Capture the cell that displays the provided text and extract its [x, y] central coordinate. 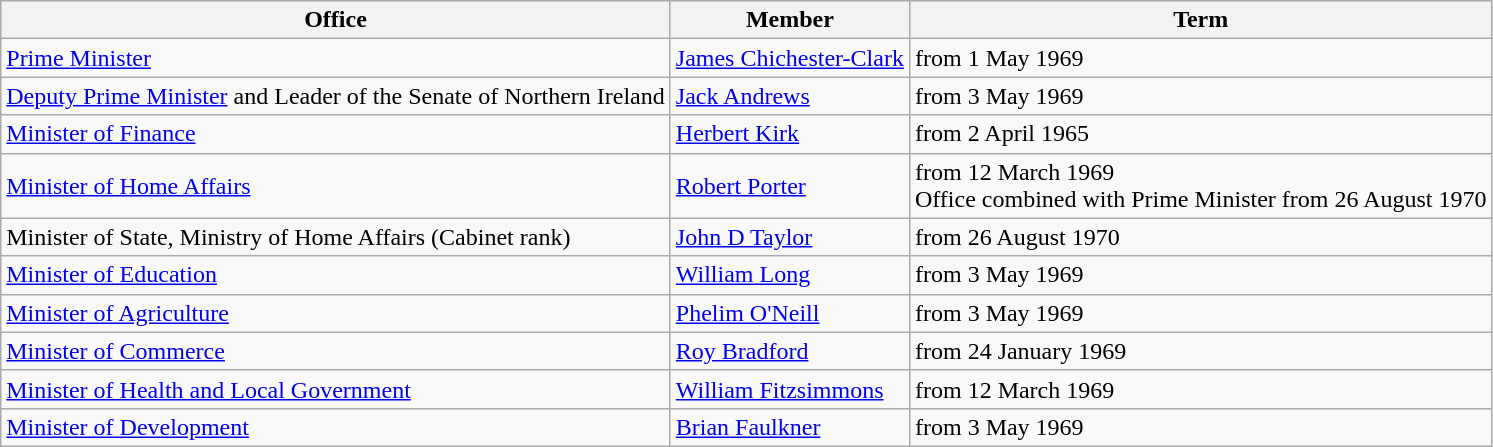
Roy Bradford [790, 351]
Minister of Finance [336, 134]
Office [336, 20]
Term [1200, 20]
Minister of Education [336, 275]
William Fitzsimmons [790, 389]
from 24 January 1969 [1200, 351]
from 26 August 1970 [1200, 237]
Minister of Health and Local Government [336, 389]
Prime Minister [336, 58]
Member [790, 20]
from 12 March 1969 [1200, 389]
Phelim O'Neill [790, 313]
from 1 May 1969 [1200, 58]
Minister of Agriculture [336, 313]
Deputy Prime Minister and Leader of the Senate of Northern Ireland [336, 96]
Minister of Development [336, 427]
William Long [790, 275]
Robert Porter [790, 186]
Minister of Home Affairs [336, 186]
Minister of State, Ministry of Home Affairs (Cabinet rank) [336, 237]
Minister of Commerce [336, 351]
James Chichester-Clark [790, 58]
Herbert Kirk [790, 134]
from 12 March 1969 Office combined with Prime Minister from 26 August 1970 [1200, 186]
Brian Faulkner [790, 427]
Jack Andrews [790, 96]
from 2 April 1965 [1200, 134]
John D Taylor [790, 237]
